Identify which cell holds the provided text, then report its [x, y] central coordinate. 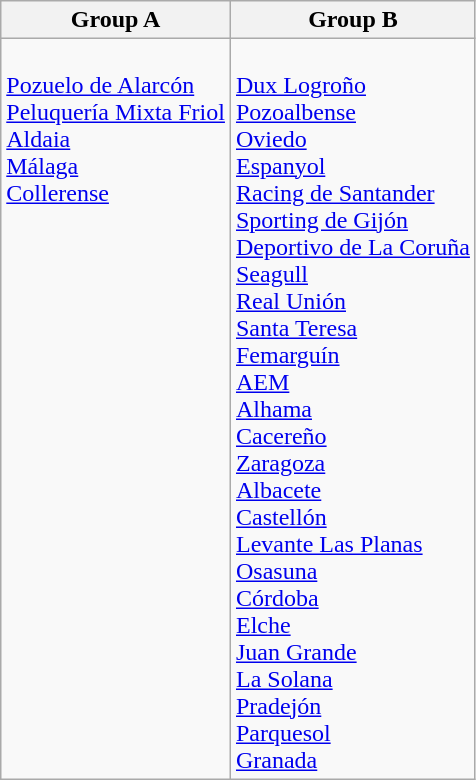
Group A [116, 20]
Pozuelo de Alarcón Peluquería Mixta Friol Aldaia Málaga Collerense [116, 409]
Group B [352, 20]
